Pinpoint the cell where the given text exists, returning its (X, Y) midpoint coordinate. 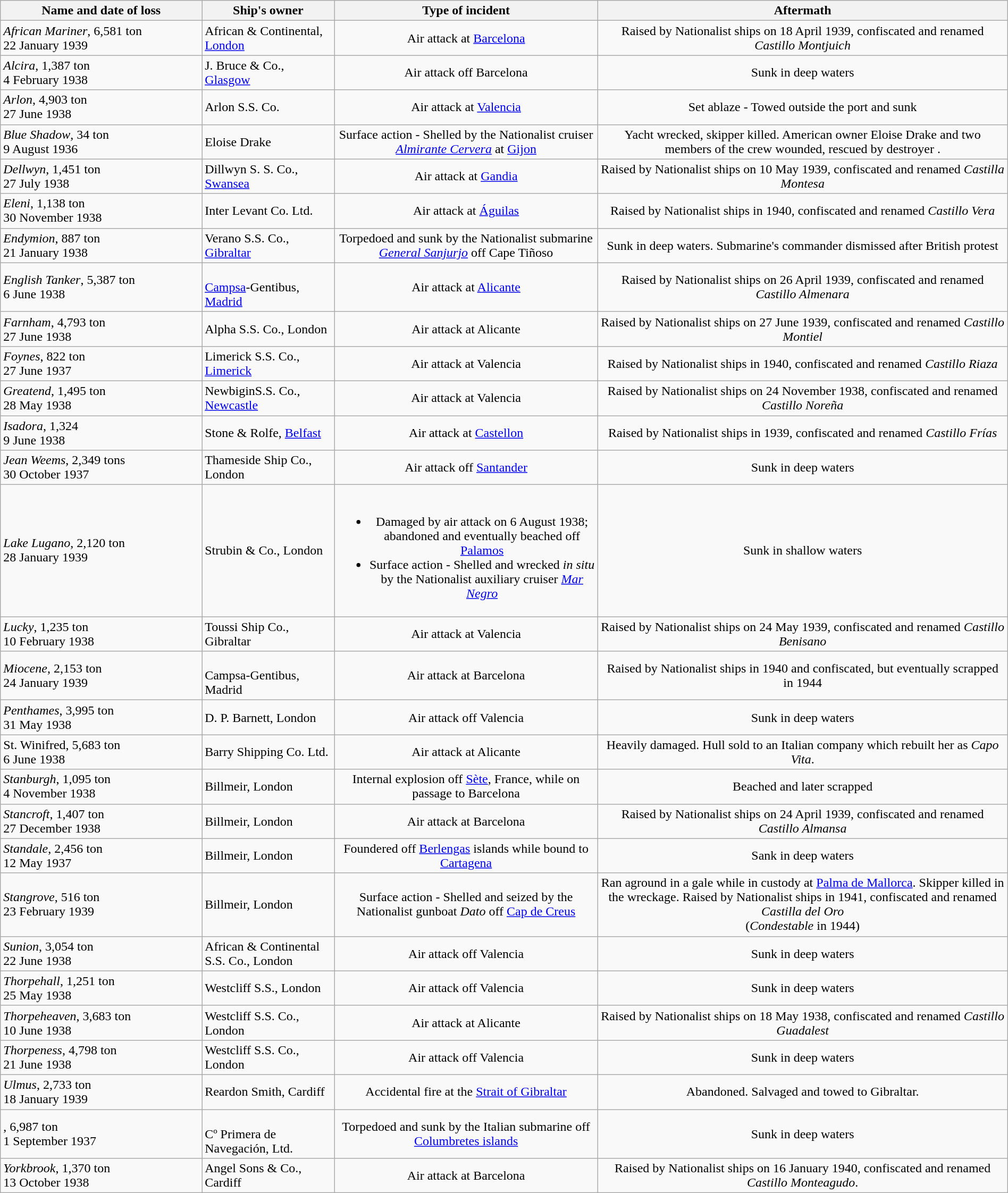
Raised by Nationalist ships in 1940 and confiscated, but eventually scrapped in 1944 (803, 676)
Isadora, 1,3249 June 1938 (101, 433)
Westcliff S.S., London (268, 988)
Penthames, 3,995 ton31 May 1938 (101, 718)
Raised by Nationalist ships on 16 January 1940, confiscated and renamed Castillo Monteagudo. (803, 1176)
Sank in deep waters (803, 856)
Alpha S.S. Co., London (268, 329)
Stone & Rolfe, Belfast (268, 433)
Raised by Nationalist ships on 18 May 1938, confiscated and renamed Castillo Guadalest (803, 1023)
African Mariner, 6,581 ton22 January 1939 (101, 38)
Eloise Drake (268, 141)
Dellwyn, 1,451 ton27 July 1938 (101, 177)
Surface action - Shelled by the Nationalist cruiserAlmirante Cervera at Gijon (466, 141)
Strubin & Co., London (268, 551)
Air attack at Águilas (466, 211)
Raised by Nationalist ships on 27 June 1939, confiscated and renamed Castillo Montiel (803, 329)
Sunion, 3,054 ton22 June 1938 (101, 954)
Verano S.S. Co., Gibraltar (268, 246)
Farnham, 4,793 ton27 June 1938 (101, 329)
Inter Levant Co. Ltd. (268, 211)
Eleni, 1,138 ton30 November 1938 (101, 211)
Type of incident (466, 11)
Barry Shipping Co. Ltd. (268, 752)
Raised by Nationalist ships on 24 April 1939, confiscated and renamed Castillo Almansa (803, 821)
Ship's owner (268, 11)
African & Continental S.S. Co., London (268, 954)
Yacht wrecked, skipper killed. American owner Eloise Drake and two members of the crew wounded, rescued by destroyer . (803, 141)
Aftermath (803, 11)
Raised by Nationalist ships on 24 May 1939, confiscated and renamed Castillo Benisano (803, 634)
Name and date of loss (101, 11)
Greatend, 1,495 ton28 May 1938 (101, 398)
African & Continental, London (268, 38)
Dillwyn S. S. Co., Swansea (268, 177)
Thorpeheaven, 3,683 ton10 June 1938 (101, 1023)
Reardon Smith, Cardiff (268, 1092)
Thorpeness, 4,798 ton21 June 1938 (101, 1057)
Foundered off Berlengas islands while bound to Cartagena (466, 856)
Jean Weems, 2,349 tons30 October 1937 (101, 468)
Set ablaze - Towed outside the port and sunk (803, 107)
Air attack at Gandia (466, 177)
Raised by Nationalist ships on 26 April 1939, confiscated and renamed Castillo Almenara (803, 287)
Torpedoed and sunk by the Nationalist submarineGeneral Sanjurjo off Cape Tiñoso (466, 246)
Air attack at Castellon (466, 433)
D. P. Barnett, London (268, 718)
Air attack off Santander (466, 468)
Lucky, 1,235 ton10 February 1938 (101, 634)
Thorpehall, 1,251 ton25 May 1938 (101, 988)
Stangrove, 516 ton23 February 1939 (101, 905)
J. Bruce & Co., Glasgow (268, 72)
Ulmus, 2,733 ton18 January 1939 (101, 1092)
Sunk in shallow waters (803, 551)
Angel Sons & Co., Cardiff (268, 1176)
Foynes, 822 ton27 June 1937 (101, 364)
Miocene, 2,153 ton24 January 1939 (101, 676)
Surface action - Shelled and seized by the Nationalist gunboat Dato off Cap de Creus (466, 905)
Heavily damaged. Hull sold to an Italian company which rebuilt her as Capo Vita. (803, 752)
NewbiginS.S. Co., Newcastle (268, 398)
Cº Primera de Navegación, Ltd. (268, 1133)
Alcira, 1,387 ton4 February 1938 (101, 72)
Air attack off Barcelona (466, 72)
Yorkbrook, 1,370 ton13 October 1938 (101, 1176)
Arlon S.S. Co. (268, 107)
Raised by Nationalist ships on 24 November 1938, confiscated and renamed Castillo Noreña (803, 398)
Thameside Ship Co., London (268, 468)
Internal explosion off Sète, France, while on passage to Barcelona (466, 787)
Raised by Nationalist ships in 1940, confiscated and renamed Castillo Riaza (803, 364)
Raised by Nationalist ships in 1940, confiscated and renamed Castillo Vera (803, 211)
Blue Shadow, 34 ton9 August 1936 (101, 141)
Raised by Nationalist ships in 1939, confiscated and renamed Castillo Frías (803, 433)
Accidental fire at the Strait of Gibraltar (466, 1092)
Limerick S.S. Co., Limerick (268, 364)
Raised by Nationalist ships on 18 April 1939, confiscated and renamed Castillo Montjuich (803, 38)
Endymion, 887 ton21 January 1938 (101, 246)
Toussi Ship Co., Gibraltar (268, 634)
Stancroft, 1,407 ton27 December 1938 (101, 821)
Abandoned. Salvaged and towed to Gibraltar. (803, 1092)
Stanburgh, 1,095 ton4 November 1938 (101, 787)
, 6,987 ton1 September 1937 (101, 1133)
Standale, 2,456 ton12 May 1937 (101, 856)
Torpedoed and sunk by the Italian submarine off Columbretes islands (466, 1133)
Lake Lugano, 2,120 ton28 January 1939 (101, 551)
Sunk in deep waters. Submarine's commander dismissed after British protest (803, 246)
Beached and later scrapped (803, 787)
Raised by Nationalist ships on 10 May 1939, confiscated and renamed Castilla Montesa (803, 177)
St. Winifred, 5,683 ton6 June 1938 (101, 752)
English Tanker, 5,387 ton6 June 1938 (101, 287)
Arlon, 4,903 ton27 June 1938 (101, 107)
